From the cell containing the given text, extract its center point as (x, y) coordinate. 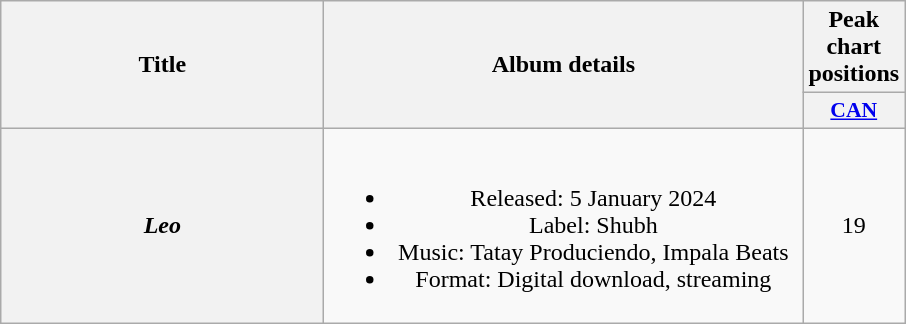
Leo (162, 225)
19 (854, 225)
CAN (854, 111)
Released: 5 January 2024Label: ShubhMusic: Tatay Produciendo, Impala BeatsFormat: Digital download, streaming (564, 225)
Title (162, 65)
Peak chart positions (854, 47)
Album details (564, 65)
